Search for the cell housing the specified text and yield its [x, y] center coordinate. 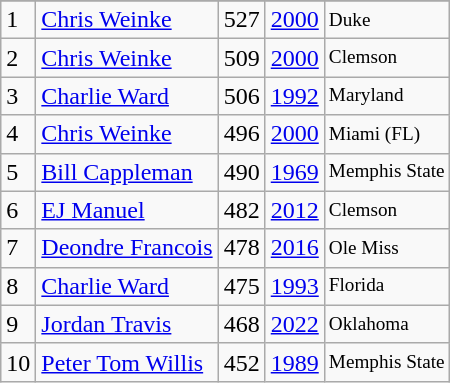
482 [242, 210]
7 [18, 248]
1989 [294, 362]
475 [242, 286]
Bill Cappleman [127, 172]
452 [242, 362]
9 [18, 324]
EJ Manuel [127, 210]
Miami (FL) [386, 134]
2 [18, 58]
4 [18, 134]
Maryland [386, 96]
Oklahoma [386, 324]
496 [242, 134]
490 [242, 172]
Jordan Travis [127, 324]
Florida [386, 286]
1 [18, 20]
2016 [294, 248]
Peter Tom Willis [127, 362]
6 [18, 210]
8 [18, 286]
1993 [294, 286]
2012 [294, 210]
509 [242, 58]
1969 [294, 172]
5 [18, 172]
506 [242, 96]
478 [242, 248]
Duke [386, 20]
1992 [294, 96]
Deondre Francois [127, 248]
2022 [294, 324]
10 [18, 362]
3 [18, 96]
468 [242, 324]
527 [242, 20]
Ole Miss [386, 248]
